Determine the [x, y] coordinate at the center of the cell enclosing the given text.  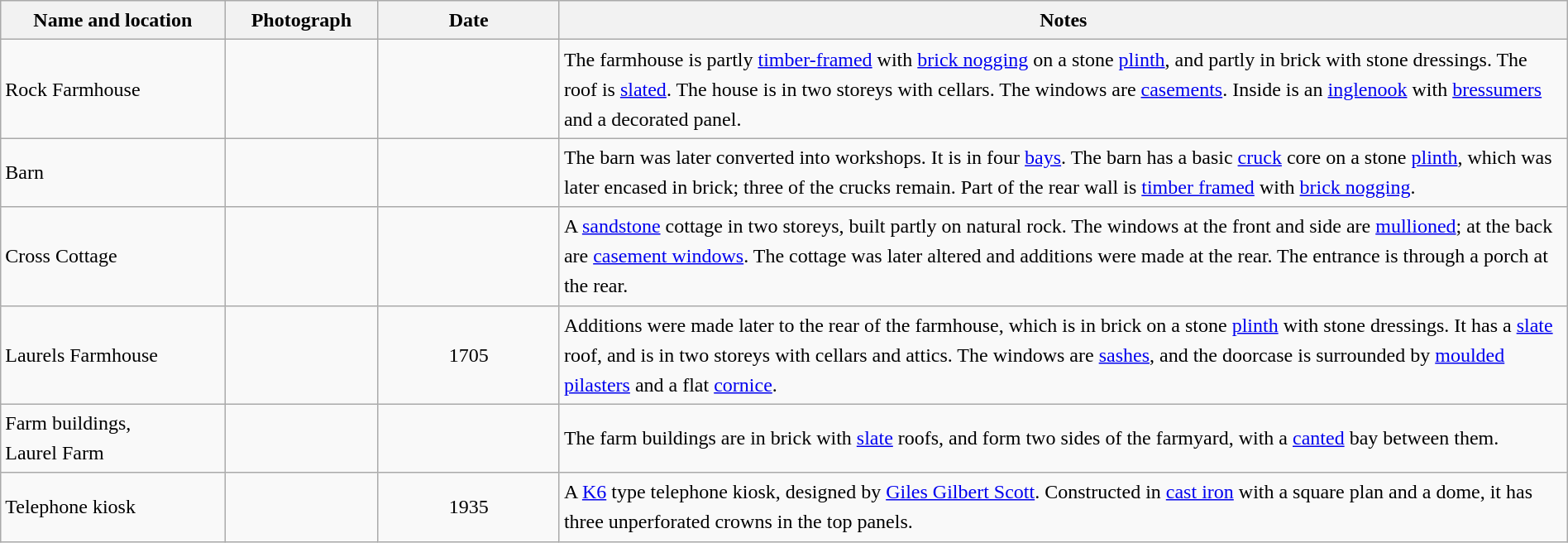
Notes [1064, 20]
The farm buildings are in brick with slate roofs, and form two sides of the farmyard, with a canted bay between them. [1064, 439]
Cross Cottage [112, 257]
1935 [468, 507]
Date [468, 20]
Name and location [112, 20]
Photograph [301, 20]
Telephone kiosk [112, 507]
Laurels Farmhouse [112, 354]
Rock Farmhouse [112, 89]
Barn [112, 172]
1705 [468, 354]
Farm buildings,Laurel Farm [112, 439]
